Detect which cell encompasses the target text, then output its [x, y] center coordinate. 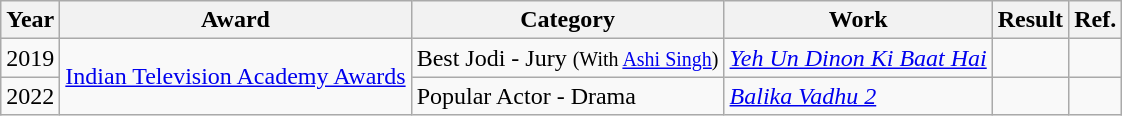
Yeh Un Dinon Ki Baat Hai [858, 58]
Award [236, 20]
Result [1030, 20]
Work [858, 20]
Ref. [1096, 20]
2019 [30, 58]
Best Jodi - Jury (With Ashi Singh) [568, 58]
Category [568, 20]
2022 [30, 96]
Popular Actor - Drama [568, 96]
Indian Television Academy Awards [236, 77]
Year [30, 20]
Balika Vadhu 2 [858, 96]
